Determine the [x, y] coordinate at the center of the cell enclosing the given text.  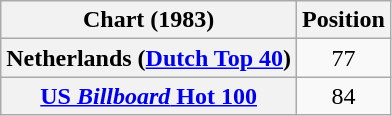
Chart (1983) [149, 20]
Position [344, 20]
US Billboard Hot 100 [149, 96]
77 [344, 58]
Netherlands (Dutch Top 40) [149, 58]
84 [344, 96]
